Scan for the cell matching the given text and deliver its (X, Y) coordinate at center. 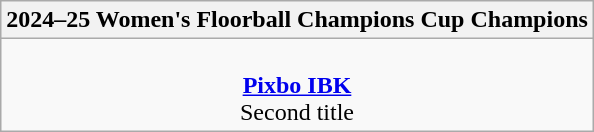
Pixbo IBK Second title (298, 85)
2024–25 Women's Floorball Champions Cup Champions (298, 20)
